Locate the cell with the specified text and output its [x, y] center coordinate. 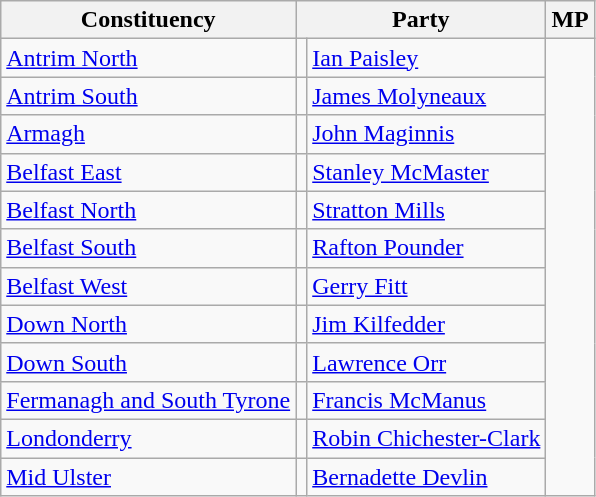
Gerry Fitt [426, 286]
Rafton Pounder [426, 248]
Belfast South [148, 248]
Stratton Mills [426, 210]
John Maginnis [426, 134]
Antrim South [148, 96]
Jim Kilfedder [426, 324]
Belfast West [148, 286]
Ian Paisley [426, 58]
Armagh [148, 134]
Robin Chichester-Clark [426, 438]
Mid Ulster [148, 477]
Bernadette Devlin [426, 477]
Constituency [148, 20]
Belfast North [148, 210]
Down North [148, 324]
Belfast East [148, 172]
Francis McManus [426, 400]
James Molyneaux [426, 96]
Antrim North [148, 58]
Down South [148, 362]
Londonderry [148, 438]
Fermanagh and South Tyrone [148, 400]
Stanley McMaster [426, 172]
MP [570, 20]
Lawrence Orr [426, 362]
Party [421, 20]
